Find where the given text appears and provide that cell's center as (X, Y) coordinate. 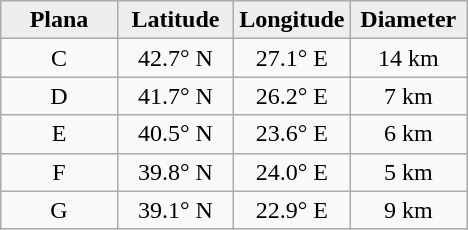
22.9° E (292, 210)
23.6° E (292, 134)
E (59, 134)
Plana (59, 20)
42.7° N (175, 58)
Diameter (408, 20)
D (59, 96)
39.1° N (175, 210)
7 km (408, 96)
41.7° N (175, 96)
Longitude (292, 20)
40.5° N (175, 134)
27.1° E (292, 58)
C (59, 58)
24.0° E (292, 172)
26.2° E (292, 96)
14 km (408, 58)
6 km (408, 134)
5 km (408, 172)
F (59, 172)
39.8° N (175, 172)
G (59, 210)
9 km (408, 210)
Latitude (175, 20)
